Provide the [x, y] coordinate of the cell's center where the given text is located.  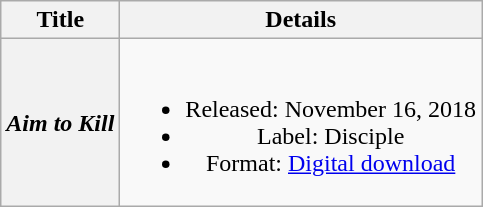
Title [60, 20]
Aim to Kill [60, 122]
Released: November 16, 2018Label: DiscipleFormat: Digital download [301, 122]
Details [301, 20]
